Search for the cell housing the specified text and yield its (X, Y) center coordinate. 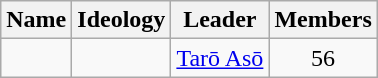
Leader (220, 20)
Tarō Asō (220, 58)
56 (323, 58)
Members (323, 20)
Name (36, 20)
Ideology (122, 20)
